Identify which cell holds the provided text, then report its (X, Y) central coordinate. 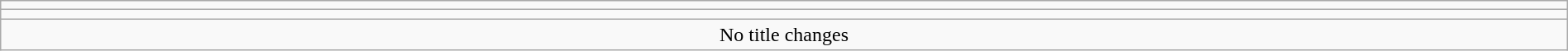
No title changes (784, 35)
